Output the [x, y] coordinate of the center of the cell containing the given text.  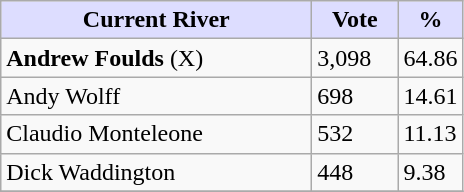
Claudio Monteleone [156, 134]
Andy Wolff [156, 96]
Dick Waddington [156, 172]
64.86 [430, 58]
698 [355, 96]
Andrew Foulds (X) [156, 58]
3,098 [355, 58]
532 [355, 134]
14.61 [430, 96]
9.38 [430, 172]
Current River [156, 20]
448 [355, 172]
Vote [355, 20]
11.13 [430, 134]
% [430, 20]
